Find where the given text appears and provide that cell's center as [X, Y] coordinate. 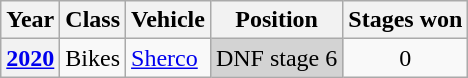
DNF stage 6 [276, 58]
2020 [30, 58]
Sherco [168, 58]
0 [406, 58]
Year [30, 20]
Class [93, 20]
Position [276, 20]
Bikes [93, 58]
Vehicle [168, 20]
Stages won [406, 20]
